Determine the (x, y) coordinate at the center of the cell enclosing the given text.  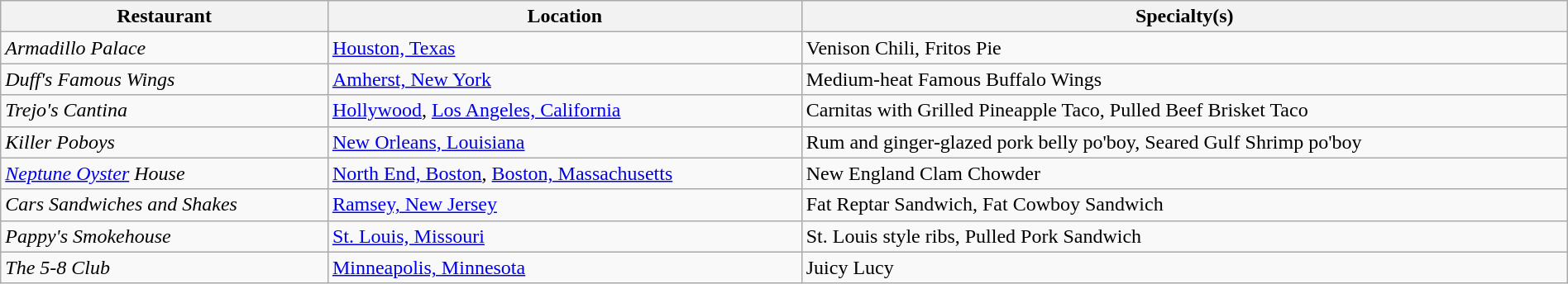
Armadillo Palace (165, 48)
The 5-8 Club (165, 267)
St. Louis, Missouri (564, 236)
Juicy Lucy (1184, 267)
Duff's Famous Wings (165, 79)
Cars Sandwiches and Shakes (165, 205)
Killer Poboys (165, 142)
Location (564, 17)
Pappy's Smokehouse (165, 236)
Houston, Texas (564, 48)
Medium-heat Famous Buffalo Wings (1184, 79)
Restaurant (165, 17)
Specialty(s) (1184, 17)
St. Louis style ribs, Pulled Pork Sandwich (1184, 236)
Amherst, New York (564, 79)
Neptune Oyster House (165, 173)
North End, Boston, Boston, Massachusetts (564, 173)
Minneapolis, Minnesota (564, 267)
Carnitas with Grilled Pineapple Taco, Pulled Beef Brisket Taco (1184, 111)
Hollywood, Los Angeles, California (564, 111)
New Orleans, Louisiana (564, 142)
Rum and ginger-glazed pork belly po'boy, Seared Gulf Shrimp po'boy (1184, 142)
Fat Reptar Sandwich, Fat Cowboy Sandwich (1184, 205)
Trejo's Cantina (165, 111)
Ramsey, New Jersey (564, 205)
Venison Chili, Fritos Pie (1184, 48)
New England Clam Chowder (1184, 173)
